Find where the given text appears and provide that cell's center as [X, Y] coordinate. 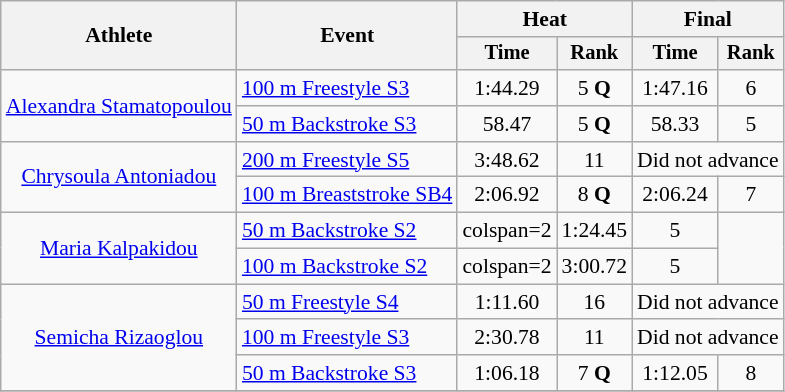
3:48.62 [506, 160]
100 m Breaststroke SB4 [348, 195]
7 [751, 195]
50 m Backstroke S2 [348, 231]
16 [594, 302]
Chrysoula Antoniadou [119, 178]
1:11.60 [506, 302]
1:44.29 [506, 88]
2:30.78 [506, 338]
Athlete [119, 36]
200 m Freestyle S5 [348, 160]
Event [348, 36]
Final [708, 19]
8 [751, 373]
1:06.18 [506, 373]
6 [751, 88]
58.47 [506, 124]
100 m Backstroke S2 [348, 267]
50 m Freestyle S4 [348, 302]
2:06.24 [675, 195]
1:24.45 [594, 231]
1:12.05 [675, 373]
8 Q [594, 195]
58.33 [675, 124]
2:06.92 [506, 195]
1:47.16 [675, 88]
Alexandra Stamatopoulou [119, 106]
Heat [544, 19]
7 Q [594, 373]
3:00.72 [594, 267]
Maria Kalpakidou [119, 248]
Semicha Rizaoglou [119, 338]
